Detect which cell encompasses the target text, then output its [X, Y] center coordinate. 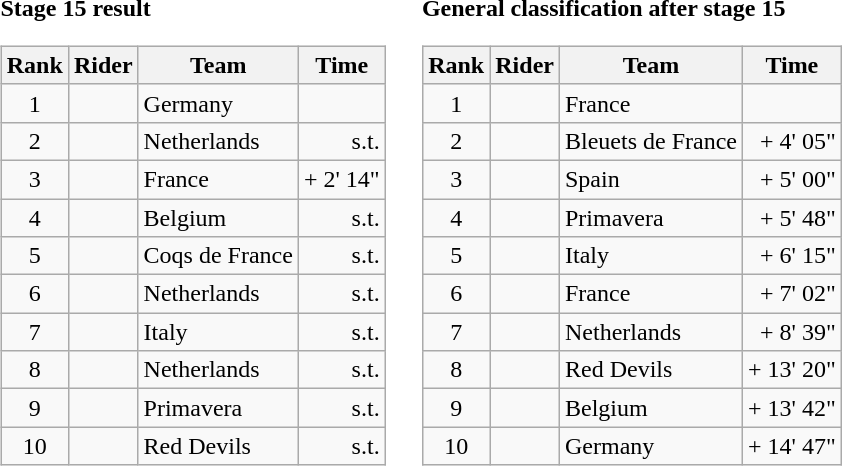
+ 5' 00" [792, 179]
+ 7' 02" [792, 294]
+ 13' 42" [792, 408]
+ 6' 15" [792, 256]
+ 8' 39" [792, 332]
Spain [650, 179]
+ 14' 47" [792, 446]
+ 5' 48" [792, 217]
Bleuets de France [650, 141]
+ 4' 05" [792, 141]
+ 2' 14" [342, 179]
Coqs de France [218, 256]
+ 13' 20" [792, 370]
